Detect which cell encompasses the target text, then output its [X, Y] center coordinate. 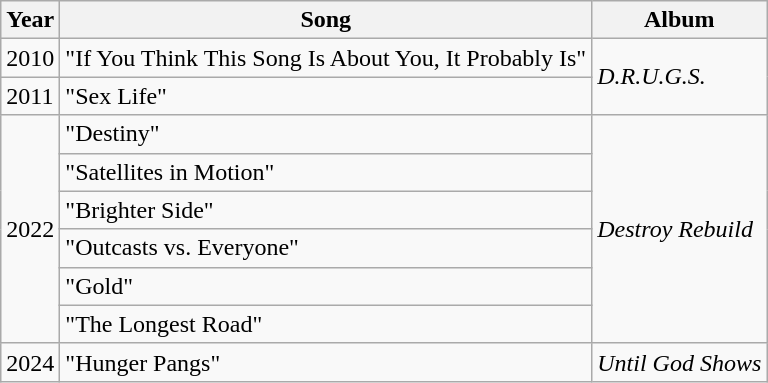
"Hunger Pangs" [326, 362]
D.R.U.G.S. [680, 77]
2022 [30, 229]
"Gold" [326, 286]
Until God Shows [680, 362]
2011 [30, 96]
"Satellites in Motion" [326, 172]
Album [680, 20]
2010 [30, 58]
"The Longest Road" [326, 324]
"Destiny" [326, 134]
"Outcasts vs. Everyone" [326, 248]
Song [326, 20]
"Sex Life" [326, 96]
"Brighter Side" [326, 210]
2024 [30, 362]
Destroy Rebuild [680, 229]
Year [30, 20]
"If You Think This Song Is About You, It Probably Is" [326, 58]
